Pinpoint the cell where the given text exists, returning its [x, y] midpoint coordinate. 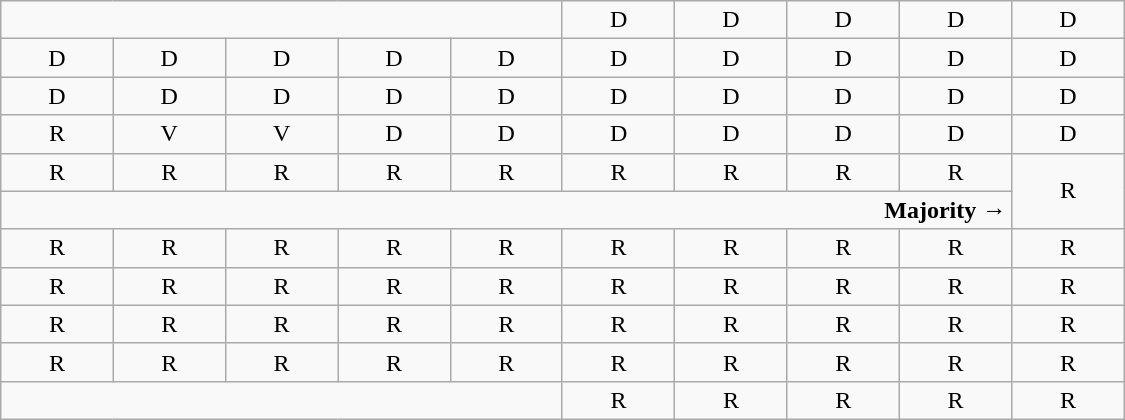
Majority → [506, 210]
